Return [x, y] of the center of cell containing provided text 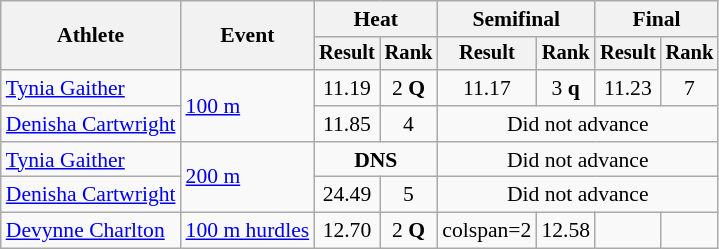
Final [656, 19]
24.49 [347, 195]
Semifinal [516, 19]
100 m hurdles [248, 231]
12.70 [347, 231]
11.23 [628, 88]
5 [409, 195]
12.58 [566, 231]
200 m [248, 178]
Event [248, 36]
11.19 [347, 88]
3 q [566, 88]
DNS [376, 160]
4 [409, 124]
11.85 [347, 124]
100 m [248, 106]
Athlete [91, 36]
7 [690, 88]
colspan=2 [486, 231]
Heat [376, 19]
11.17 [486, 88]
Devynne Charlton [91, 231]
